Search for the cell housing the specified text and yield its (x, y) center coordinate. 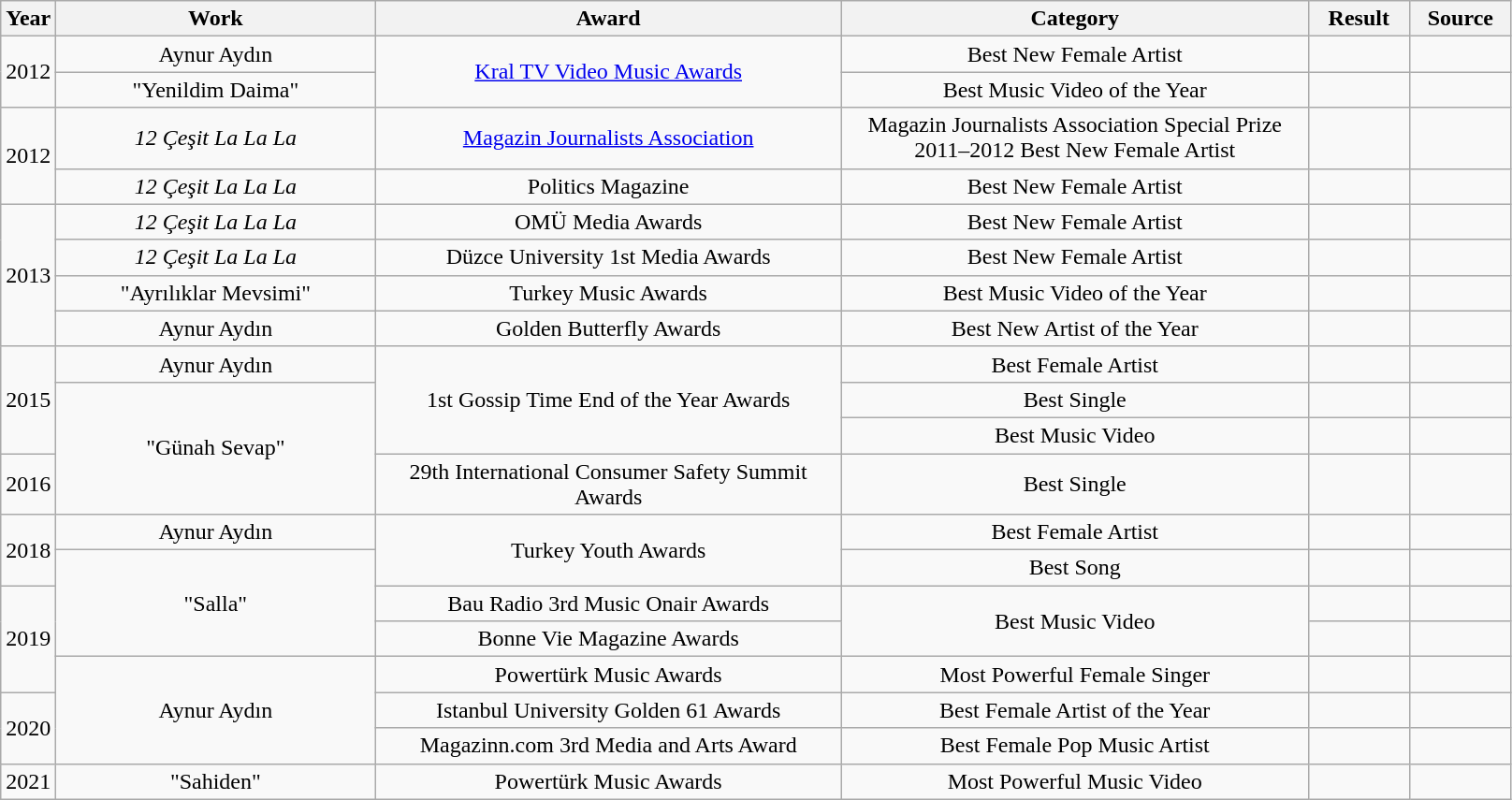
"Yenildim Daima" (215, 90)
Award (608, 19)
OMÜ Media Awards (608, 222)
2015 (28, 400)
Kral TV Video Music Awards (608, 72)
Category (1074, 19)
2013 (28, 275)
Source (1461, 19)
Magazin Journalists Association Special Prize 2011–2012 Best New Female Artist (1074, 138)
"Ayrılıklar Mevsimi" (215, 293)
Bonne Vie Magazine Awards (608, 639)
Bau Radio 3rd Music Onair Awards (608, 604)
2021 (28, 781)
2020 (28, 728)
1st Gossip Time End of the Year Awards (608, 400)
29th International Consumer Safety Summit Awards (608, 483)
2019 (28, 639)
Politics Magazine (608, 186)
Best Song (1074, 568)
Turkey Music Awards (608, 293)
Best Female Artist of the Year (1074, 710)
"Salla" (215, 604)
2018 (28, 550)
Düzce University 1st Media Awards (608, 257)
Istanbul University Golden 61 Awards (608, 710)
Most Powerful Female Singer (1074, 675)
Magazin Journalists Association (608, 138)
Best New Artist of the Year (1074, 328)
Golden Butterfly Awards (608, 328)
Turkey Youth Awards (608, 550)
Best Female Pop Music Artist (1074, 746)
Most Powerful Music Video (1074, 781)
2016 (28, 483)
Year (28, 19)
"Günah Sevap" (215, 447)
Magazinn.com 3rd Media and Arts Award (608, 746)
"Sahiden" (215, 781)
Work (215, 19)
Result (1359, 19)
